Determine the (X, Y) coordinate at the center of the cell enclosing the given text.  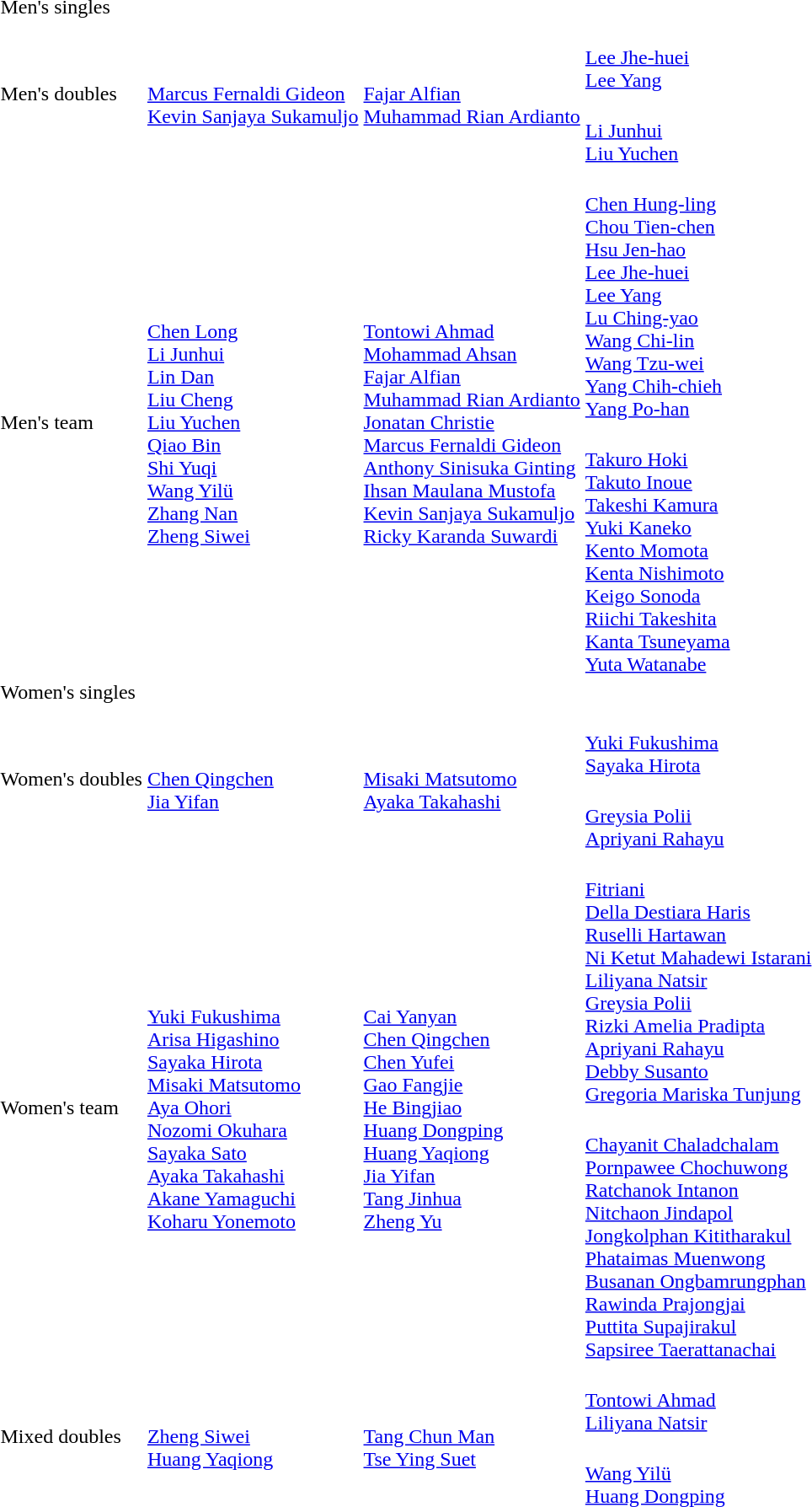
Chen LongLi JunhuiLin DanLiu ChengLiu YuchenQiao BinShi YuqiWang YilüZhang NanZheng Siwei (253, 423)
Cai YanyanChen QingchenChen YufeiGao FangjieHe BingjiaoHuang DongpingHuang YaqiongJia YifanTang JinhuaZheng Yu (472, 1107)
Marcus Fernaldi GideonKevin Sanjaya Sukamuljo (253, 94)
Yuki FukushimaArisa HigashinoSayaka HirotaMisaki MatsutomoAya OhoriNozomi OkuharaSayaka SatoAyaka TakahashiAkane YamaguchiKoharu Yonemoto (253, 1107)
Fajar AlfianMuhammad Rian Ardianto (472, 94)
Chen QingchenJia Yifan (253, 779)
Misaki MatsutomoAyaka Takahashi (472, 779)
